For the text-containing cell, return its midpoint in (x, y) coordinate format. 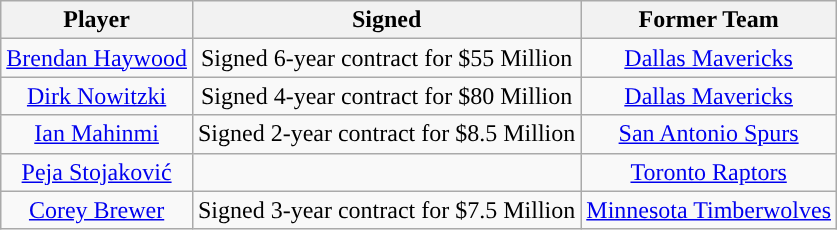
Toronto Raptors (709, 172)
Ian Mahinmi (97, 134)
Peja Stojaković (97, 172)
Brendan Haywood (97, 58)
San Antonio Spurs (709, 134)
Dirk Nowitzki (97, 96)
Former Team (709, 20)
Corey Brewer (97, 210)
Signed 2-year contract for $8.5 Million (386, 134)
Signed 6-year contract for $55 Million (386, 58)
Minnesota Timberwolves (709, 210)
Signed 3-year contract for $7.5 Million (386, 210)
Signed (386, 20)
Signed 4-year contract for $80 Million (386, 96)
Player (97, 20)
